Pinpoint the cell where the given text exists, returning its [X, Y] midpoint coordinate. 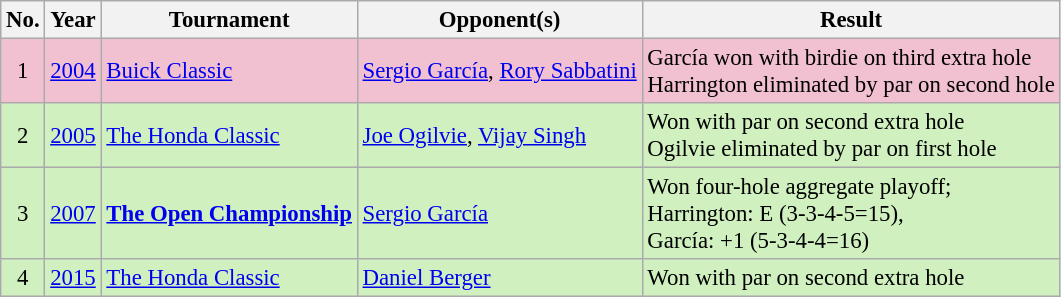
4 [23, 278]
Joe Ogilvie, Vijay Singh [500, 136]
Sergio García, Rory Sabbatini [500, 72]
Opponent(s) [500, 20]
Result [851, 20]
Won with par on second extra holeOgilvie eliminated by par on first hole [851, 136]
1 [23, 72]
2005 [73, 136]
Buick Classic [229, 72]
2004 [73, 72]
Tournament [229, 20]
3 [23, 214]
Daniel Berger [500, 278]
Year [73, 20]
García won with birdie on third extra holeHarrington eliminated by par on second hole [851, 72]
Sergio García [500, 214]
Won four-hole aggregate playoff;Harrington: E (3-3-4-5=15),García: +1 (5-3-4-4=16) [851, 214]
2 [23, 136]
No. [23, 20]
Won with par on second extra hole [851, 278]
The Open Championship [229, 214]
2007 [73, 214]
2015 [73, 278]
